Detect which cell encompasses the target text, then output its [x, y] center coordinate. 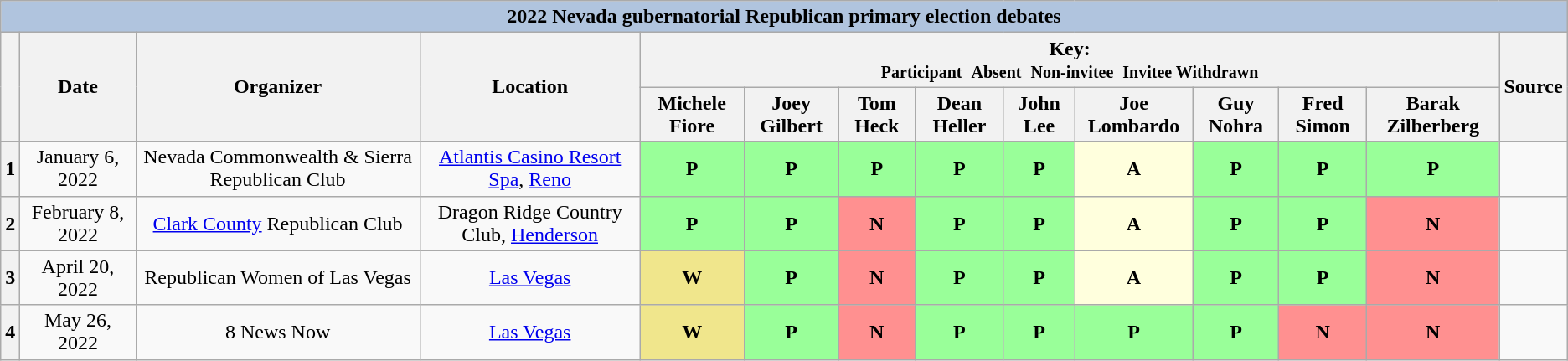
8 News Now [278, 332]
Dean Heller [959, 114]
Republican Women of Las Vegas [278, 278]
Joey Gilbert [791, 114]
4 [10, 332]
Fred Simon [1323, 114]
Organizer [278, 87]
3 [10, 278]
Joe Lombardo [1134, 114]
Guy Nohra [1235, 114]
Location [529, 87]
Date [78, 87]
1 [10, 169]
May 26, 2022 [78, 332]
Clark County Republican Club [278, 223]
February 8, 2022 [78, 223]
John Lee [1039, 114]
Source [1533, 87]
Nevada Commonwealth & Sierra Republican Club [278, 169]
Atlantis Casino Resort Spa, Reno [529, 169]
Tom Heck [876, 114]
January 6, 2022 [78, 169]
April 20, 2022 [78, 278]
Michele Fiore [692, 114]
2022 Nevada gubernatorial Republican primary election debates [784, 17]
2 [10, 223]
Dragon Ridge Country Club, Henderson [529, 223]
Key: Participant Absent Non-invitee Invitee Withdrawn [1070, 60]
Barak Zilberberg [1433, 114]
